Capture the cell that displays the provided text and extract its [x, y] central coordinate. 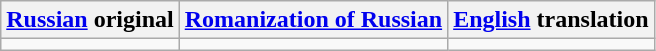
Romanization of Russian [313, 20]
Russian original [90, 20]
English translation [551, 20]
